Search for the cell housing the specified text and yield its (X, Y) center coordinate. 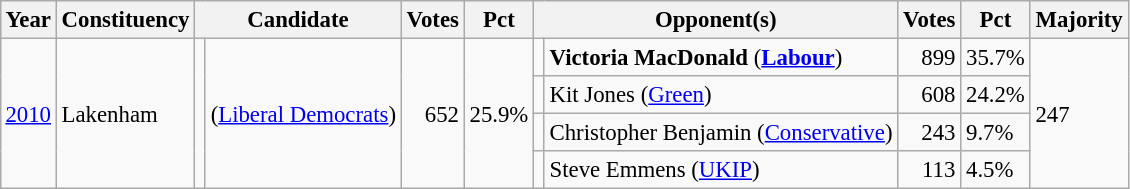
Victoria MacDonald (Labour) (721, 57)
Christopher Benjamin (Conservative) (721, 133)
113 (930, 170)
Constituency (125, 20)
Kit Jones (Green) (721, 95)
Year (28, 20)
Lakenham (125, 113)
608 (930, 95)
35.7% (996, 57)
9.7% (996, 133)
652 (432, 113)
247 (1079, 113)
Majority (1079, 20)
4.5% (996, 170)
Steve Emmens (UKIP) (721, 170)
(Liberal Democrats) (303, 113)
2010 (28, 113)
24.2% (996, 95)
899 (930, 57)
243 (930, 133)
25.9% (498, 113)
Opponent(s) (716, 20)
Candidate (298, 20)
